Capture the cell that displays the provided text and extract its [X, Y] central coordinate. 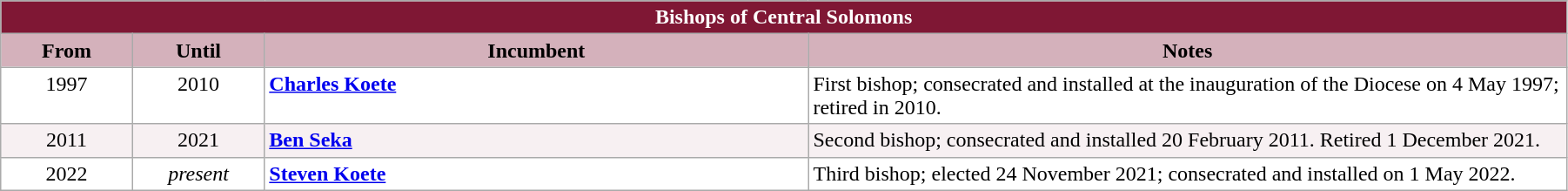
Third bishop; elected 24 November 2021; consecrated and installed on 1 May 2022. [1188, 174]
2021 [198, 140]
First bishop; consecrated and installed at the inauguration of the Diocese on 4 May 1997; retired in 2010. [1188, 96]
Steven Koete [536, 174]
present [198, 174]
2011 [67, 140]
Until [198, 51]
Notes [1188, 51]
Second bishop; consecrated and installed 20 February 2011. Retired 1 December 2021. [1188, 140]
Charles Koete [536, 96]
Incumbent [536, 51]
From [67, 51]
2010 [198, 96]
1997 [67, 96]
2022 [67, 174]
Bishops of Central Solomons [784, 17]
Ben Seka [536, 140]
